Extract the [x, y] coordinate from the center of the cell holding the provided text.  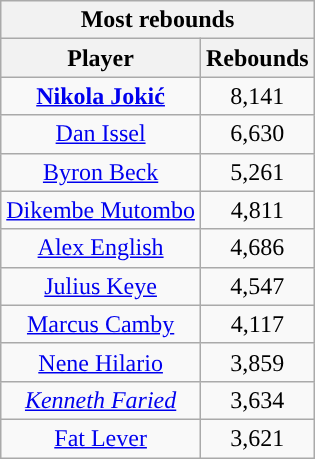
Alex English [101, 248]
4,686 [257, 248]
Fat Lever [101, 438]
Dikembe Mutombo [101, 210]
8,141 [257, 96]
Nikola Jokić [101, 96]
Dan Issel [101, 134]
Marcus Camby [101, 324]
3,621 [257, 438]
6,630 [257, 134]
Player [101, 58]
Most rebounds [158, 20]
Nene Hilario [101, 362]
Julius Keye [101, 286]
3,634 [257, 400]
4,811 [257, 210]
5,261 [257, 172]
4,547 [257, 286]
3,859 [257, 362]
Rebounds [257, 58]
Kenneth Faried [101, 400]
4,117 [257, 324]
Byron Beck [101, 172]
